Pinpoint the cell where the given text exists, returning its (x, y) midpoint coordinate. 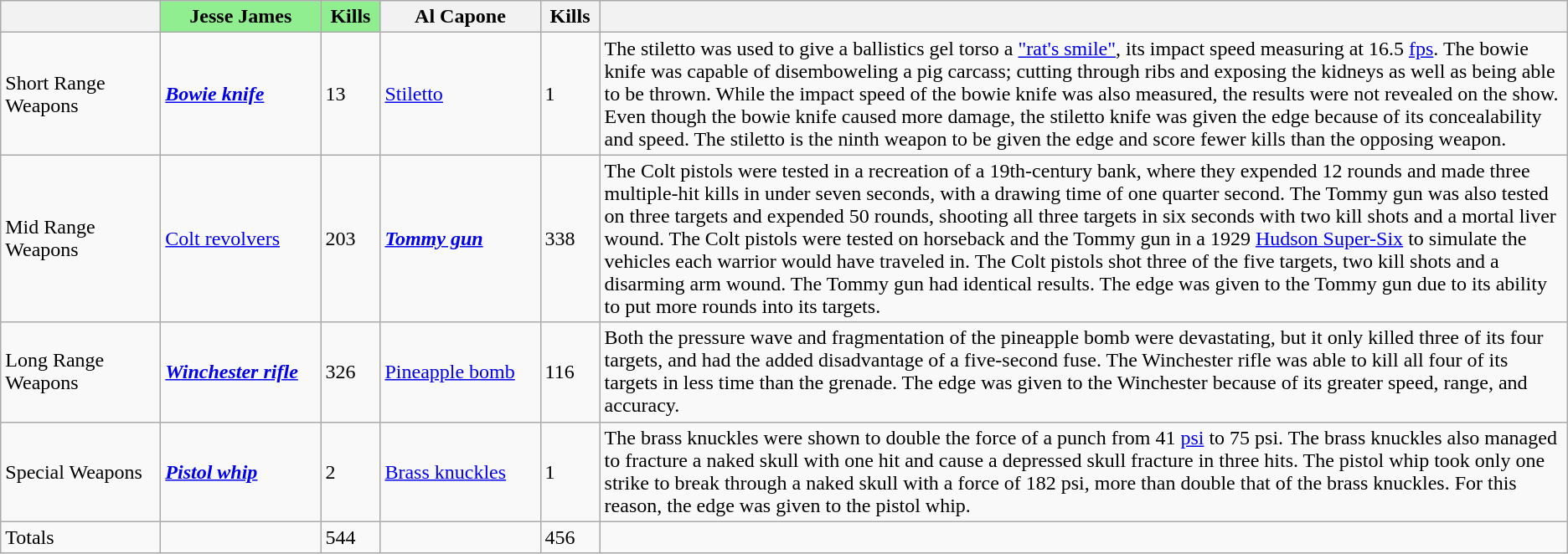
Special Weapons (80, 472)
326 (350, 372)
Tommy gun (461, 239)
Stiletto (461, 94)
Short Range Weapons (80, 94)
338 (570, 239)
Al Capone (461, 17)
Winchester rifle (241, 372)
2 (350, 472)
Pistol whip (241, 472)
Bowie knife (241, 94)
203 (350, 239)
Brass knuckles (461, 472)
Totals (80, 537)
Jesse James (241, 17)
116 (570, 372)
Long Range Weapons (80, 372)
456 (570, 537)
Pineapple bomb (461, 372)
Colt revolvers (241, 239)
544 (350, 537)
Mid Range Weapons (80, 239)
13 (350, 94)
